Return the [x, y] coordinate for the center point of the cell that contains the specified text.  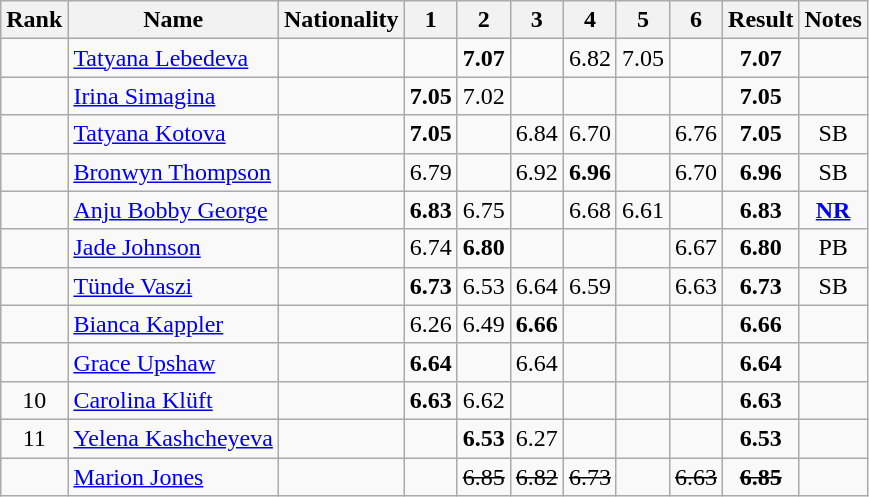
Bronwyn Thompson [174, 172]
Notes [833, 20]
6.76 [696, 134]
6.75 [484, 210]
6 [696, 20]
Result [761, 20]
Irina Simagina [174, 96]
6.59 [590, 286]
7.02 [484, 96]
6.79 [430, 172]
NR [833, 210]
3 [536, 20]
6.27 [536, 438]
Tünde Vaszi [174, 286]
6.92 [536, 172]
4 [590, 20]
5 [642, 20]
Marion Jones [174, 477]
Tatyana Kotova [174, 134]
Bianca Kappler [174, 324]
6.26 [430, 324]
6.61 [642, 210]
6.68 [590, 210]
Rank [34, 20]
6.62 [484, 400]
Name [174, 20]
1 [430, 20]
Tatyana Lebedeva [174, 58]
Jade Johnson [174, 248]
2 [484, 20]
6.49 [484, 324]
6.67 [696, 248]
11 [34, 438]
Grace Upshaw [174, 362]
Yelena Kashcheyeva [174, 438]
6.74 [430, 248]
PB [833, 248]
10 [34, 400]
Nationality [341, 20]
Anju Bobby George [174, 210]
6.84 [536, 134]
Carolina Klüft [174, 400]
